Capture the cell that displays the provided text and extract its (x, y) central coordinate. 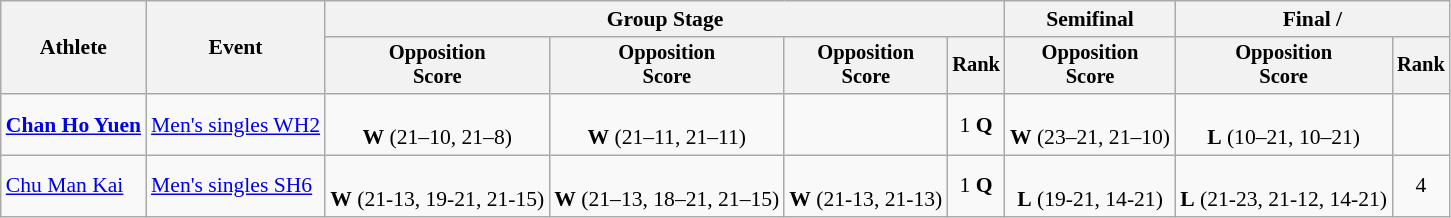
4 (1421, 186)
W (21-13, 21-13) (866, 186)
Semifinal (1090, 19)
Chu Man Kai (74, 186)
L (21-23, 21-12, 14-21) (1284, 186)
Men's singles WH2 (236, 124)
W (21–10, 21–8) (437, 124)
W (21-13, 19-21, 21-15) (437, 186)
W (23–21, 21–10) (1090, 124)
L (19-21, 14-21) (1090, 186)
Men's singles SH6 (236, 186)
W (21–11, 21–11) (666, 124)
L (10–21, 10–21) (1284, 124)
Athlete (74, 48)
Event (236, 48)
Group Stage (665, 19)
Final / (1312, 19)
W (21–13, 18–21, 21–15) (666, 186)
Chan Ho Yuen (74, 124)
